For the text-containing cell, return its midpoint in [x, y] coordinate format. 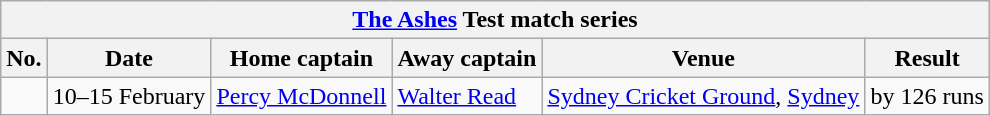
The Ashes Test match series [496, 20]
Walter Read [467, 96]
Date [129, 58]
Percy McDonnell [302, 96]
10–15 February [129, 96]
No. [24, 58]
Away captain [467, 58]
by 126 runs [927, 96]
Result [927, 58]
Home captain [302, 58]
Sydney Cricket Ground, Sydney [704, 96]
Venue [704, 58]
